Identify which cell holds the provided text, then report its (X, Y) central coordinate. 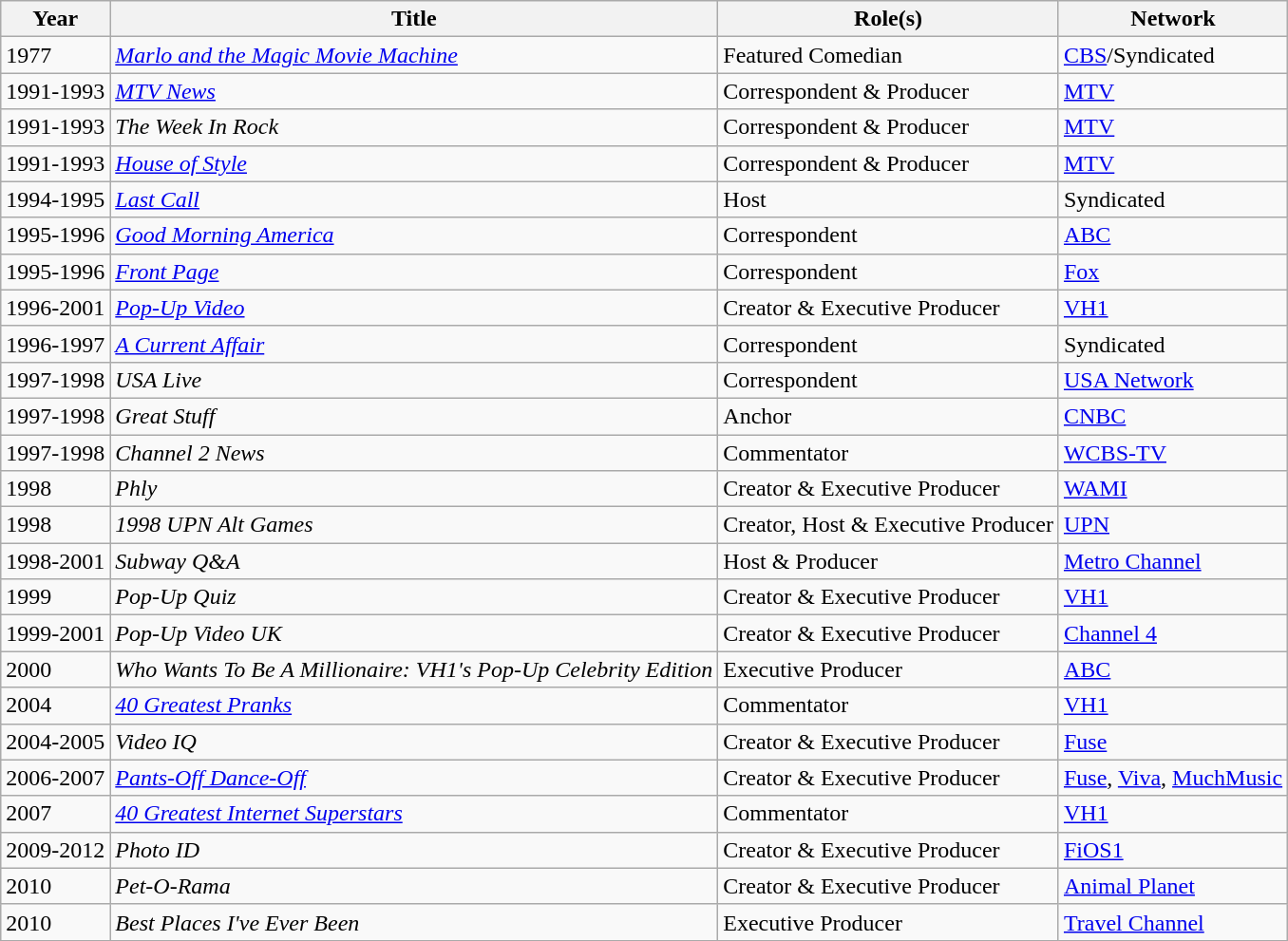
Front Page (414, 272)
MTV News (414, 91)
Who Wants To Be A Millionaire: VH1's Pop-Up Celebrity Edition (414, 669)
Good Morning America (414, 235)
2004 (55, 706)
Fox (1172, 272)
Metro Channel (1172, 561)
40 Greatest Pranks (414, 706)
1999 (55, 597)
USA Network (1172, 380)
Host (889, 199)
Channel 4 (1172, 633)
Channel 2 News (414, 453)
Phly (414, 489)
Pet-O-Rama (414, 886)
Role(s) (889, 19)
Host & Producer (889, 561)
2007 (55, 814)
Great Stuff (414, 416)
Title (414, 19)
CBS/Syndicated (1172, 55)
USA Live (414, 380)
1996-1997 (55, 344)
Best Places I've Ever Been (414, 922)
Fuse (1172, 742)
Anchor (889, 416)
2004-2005 (55, 742)
1998-2001 (55, 561)
1996-2001 (55, 308)
1999-2001 (55, 633)
Pants-Off Dance-Off (414, 778)
Subway Q&A (414, 561)
Pop-Up Quiz (414, 597)
2009-2012 (55, 850)
Animal Planet (1172, 886)
1998 UPN Alt Games (414, 525)
CNBC (1172, 416)
40 Greatest Internet Superstars (414, 814)
A Current Affair (414, 344)
Last Call (414, 199)
Featured Comedian (889, 55)
Photo ID (414, 850)
Fuse, Viva, MuchMusic (1172, 778)
Year (55, 19)
2000 (55, 669)
2006-2007 (55, 778)
FiOS1 (1172, 850)
House of Style (414, 163)
Travel Channel (1172, 922)
The Week In Rock (414, 127)
Video IQ (414, 742)
Pop-Up Video UK (414, 633)
Creator, Host & Executive Producer (889, 525)
WCBS-TV (1172, 453)
Network (1172, 19)
Pop-Up Video (414, 308)
1994-1995 (55, 199)
1977 (55, 55)
WAMI (1172, 489)
Marlo and the Magic Movie Machine (414, 55)
UPN (1172, 525)
